Identify which cell holds the provided text, then report its [X, Y] central coordinate. 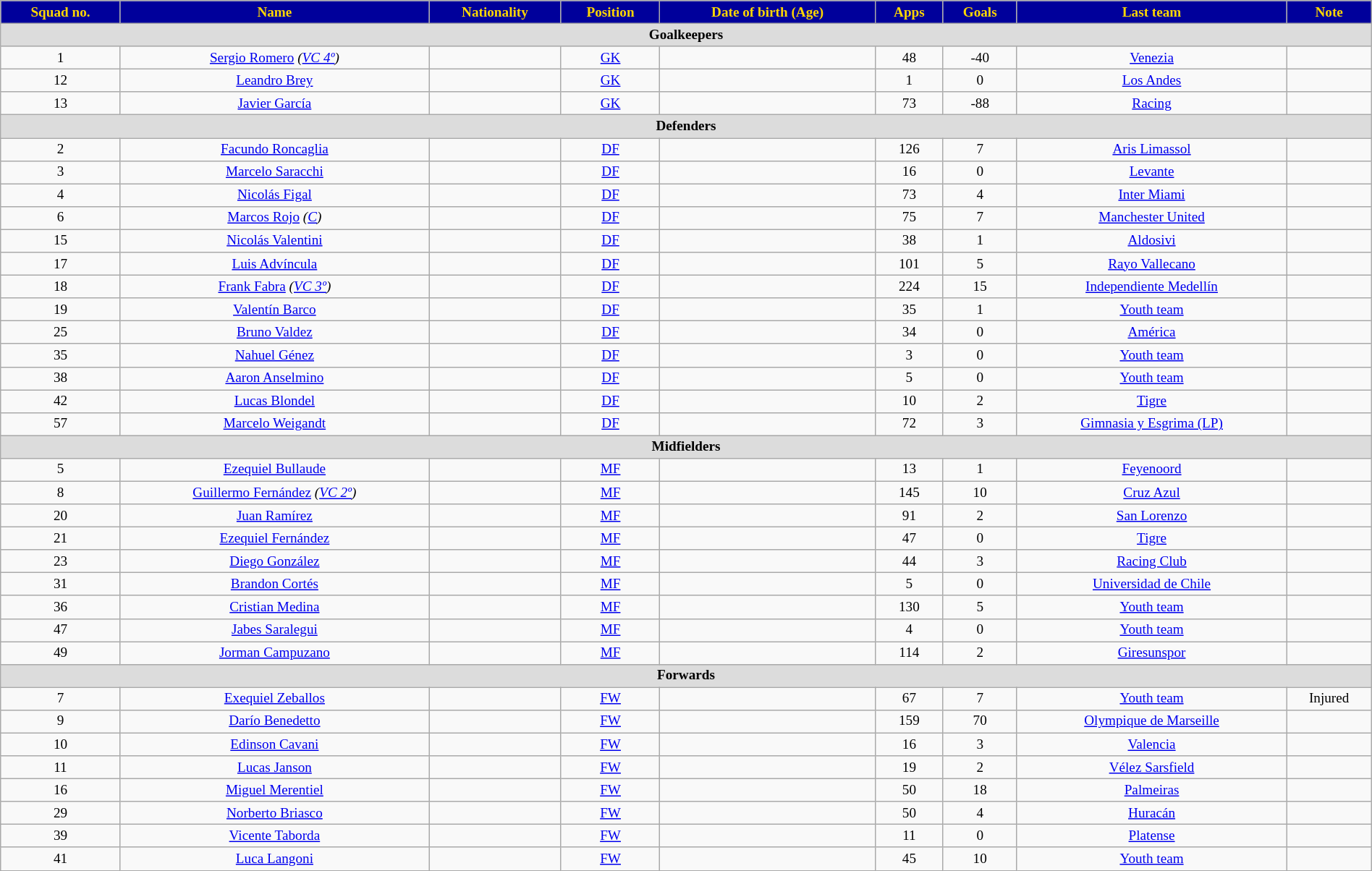
39 [61, 836]
Darío Benedetto [274, 721]
75 [909, 218]
Date of birth (Age) [768, 12]
Olympique de Marseille [1152, 721]
Valencia [1152, 744]
44 [909, 561]
Cristian Medina [274, 607]
Goalkeepers [686, 35]
Vicente Taborda [274, 836]
Vélez Sarsfield [1152, 768]
9 [61, 721]
Feyenoord [1152, 470]
Javier García [274, 103]
Manchester United [1152, 218]
Nationality [495, 12]
Defenders [686, 127]
Giresunspor [1152, 653]
Leandro Brey [274, 80]
29 [61, 813]
Injured [1329, 699]
Bruno Valdez [274, 333]
101 [909, 264]
Inter Miami [1152, 195]
Note [1329, 12]
Nahuel Génez [274, 355]
-40 [980, 58]
91 [909, 516]
12 [61, 80]
159 [909, 721]
Frank Fabra (VC 3º) [274, 286]
Marcelo Weigandt [274, 424]
Los Andes [1152, 80]
25 [61, 333]
Luca Langoni [274, 859]
Nicolás Figal [274, 195]
Lucas Blondel [274, 401]
36 [61, 607]
Name [274, 12]
Sergio Romero (VC 4º) [274, 58]
21 [61, 538]
Brandon Cortés [274, 585]
Diego González [274, 561]
Goals [980, 12]
42 [61, 401]
130 [909, 607]
Independiente Medellín [1152, 286]
6 [61, 218]
Jorman Campuzano [274, 653]
Edinson Cavani [274, 744]
49 [61, 653]
17 [61, 264]
45 [909, 859]
Venezia [1152, 58]
41 [61, 859]
72 [909, 424]
23 [61, 561]
Luis Advíncula [274, 264]
-88 [980, 103]
Facundo Roncaglia [274, 149]
Rayo Vallecano [1152, 264]
20 [61, 516]
Ezequiel Bullaude [274, 470]
70 [980, 721]
126 [909, 149]
Aldosivi [1152, 241]
Aris Limassol [1152, 149]
145 [909, 493]
Position [610, 12]
Lucas Janson [274, 768]
Exequiel Zeballos [274, 699]
67 [909, 699]
América [1152, 333]
Cruz Azul [1152, 493]
Platense [1152, 836]
Juan Ramírez [274, 516]
Gimnasia y Esgrima (LP) [1152, 424]
Racing [1152, 103]
114 [909, 653]
Miguel Merentiel [274, 790]
224 [909, 286]
Marcos Rojo (C) [274, 218]
Racing Club [1152, 561]
Levante [1152, 172]
34 [909, 333]
Nicolás Valentini [274, 241]
Palmeiras [1152, 790]
Squad no. [61, 12]
Valentín Barco [274, 310]
Norberto Briasco [274, 813]
Ezequiel Fernández [274, 538]
Midfielders [686, 447]
57 [61, 424]
31 [61, 585]
Last team [1152, 12]
Jabes Saralegui [274, 630]
48 [909, 58]
Aaron Anselmino [274, 378]
Apps [909, 12]
Marcelo Saracchi [274, 172]
8 [61, 493]
Forwards [686, 676]
Universidad de Chile [1152, 585]
Guillermo Fernández (VC 2º) [274, 493]
San Lorenzo [1152, 516]
Huracán [1152, 813]
